Provide the [X, Y] coordinate of the cell's center where the given text is located.  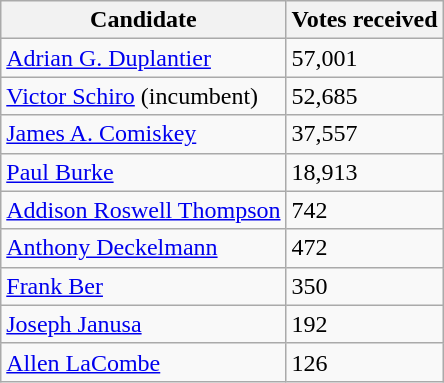
742 [364, 210]
Votes received [364, 20]
Anthony Deckelmann [144, 248]
192 [364, 324]
Victor Schiro (incumbent) [144, 96]
Joseph Janusa [144, 324]
472 [364, 248]
Addison Roswell Thompson [144, 210]
Candidate [144, 20]
52,685 [364, 96]
126 [364, 362]
350 [364, 286]
57,001 [364, 58]
18,913 [364, 172]
Allen LaCombe [144, 362]
37,557 [364, 134]
Paul Burke [144, 172]
James A. Comiskey [144, 134]
Frank Ber [144, 286]
Adrian G. Duplantier [144, 58]
